Capture the cell that displays the provided text and extract its (X, Y) central coordinate. 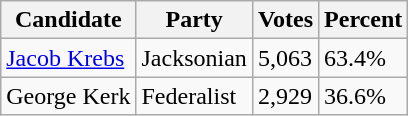
Jacksonian (194, 58)
Percent (364, 20)
Candidate (68, 20)
63.4% (364, 58)
Party (194, 20)
2,929 (285, 96)
Votes (285, 20)
George Kerk (68, 96)
5,063 (285, 58)
Federalist (194, 96)
36.6% (364, 96)
Jacob Krebs (68, 58)
